Extract the (x, y) coordinate from the center of the cell holding the provided text.  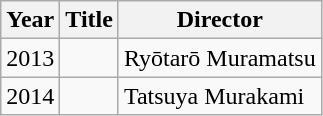
2014 (30, 96)
Director (220, 20)
2013 (30, 58)
Ryōtarō Muramatsu (220, 58)
Title (90, 20)
Year (30, 20)
Tatsuya Murakami (220, 96)
